Search for the cell housing the specified text and yield its (X, Y) center coordinate. 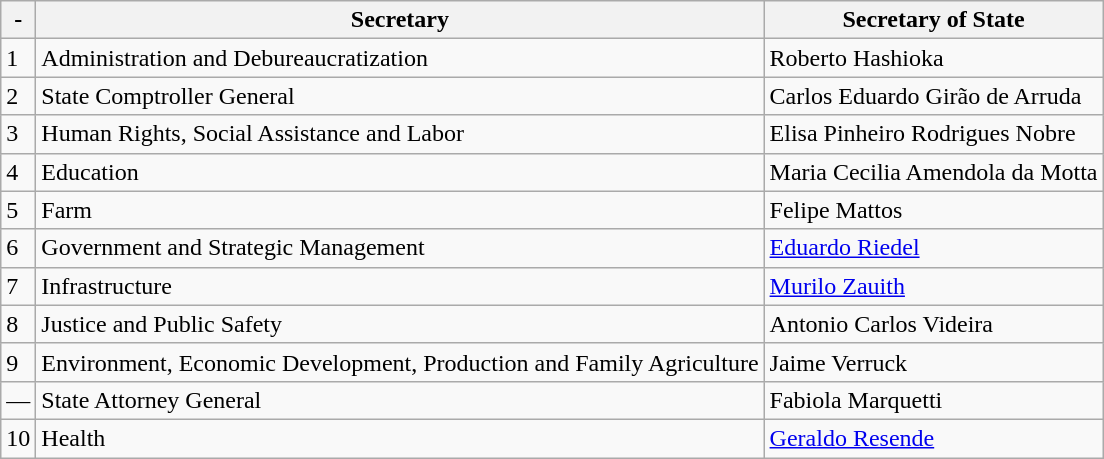
Farm (400, 210)
9 (18, 362)
1 (18, 58)
Health (400, 438)
State Comptroller General (400, 96)
Roberto Hashioka (934, 58)
3 (18, 134)
Jaime Verruck (934, 362)
Government and Strategic Management (400, 248)
Education (400, 172)
Secretary of State (934, 20)
Felipe Mattos (934, 210)
— (18, 400)
5 (18, 210)
Environment, Economic Development, Production and Family Agriculture (400, 362)
- (18, 20)
Eduardo Riedel (934, 248)
State Attorney General (400, 400)
Geraldo Resende (934, 438)
Elisa Pinheiro Rodrigues Nobre (934, 134)
Carlos Eduardo Girão de Arruda (934, 96)
6 (18, 248)
2 (18, 96)
Secretary (400, 20)
10 (18, 438)
Antonio Carlos Videira (934, 324)
4 (18, 172)
Maria Cecilia Amendola da Motta (934, 172)
Administration and Debureaucratization (400, 58)
Infrastructure (400, 286)
8 (18, 324)
Justice and Public Safety (400, 324)
Fabiola Marquetti (934, 400)
Murilo Zauith (934, 286)
7 (18, 286)
Human Rights, Social Assistance and Labor (400, 134)
